Locate the cell with the specified text and output its (X, Y) center coordinate. 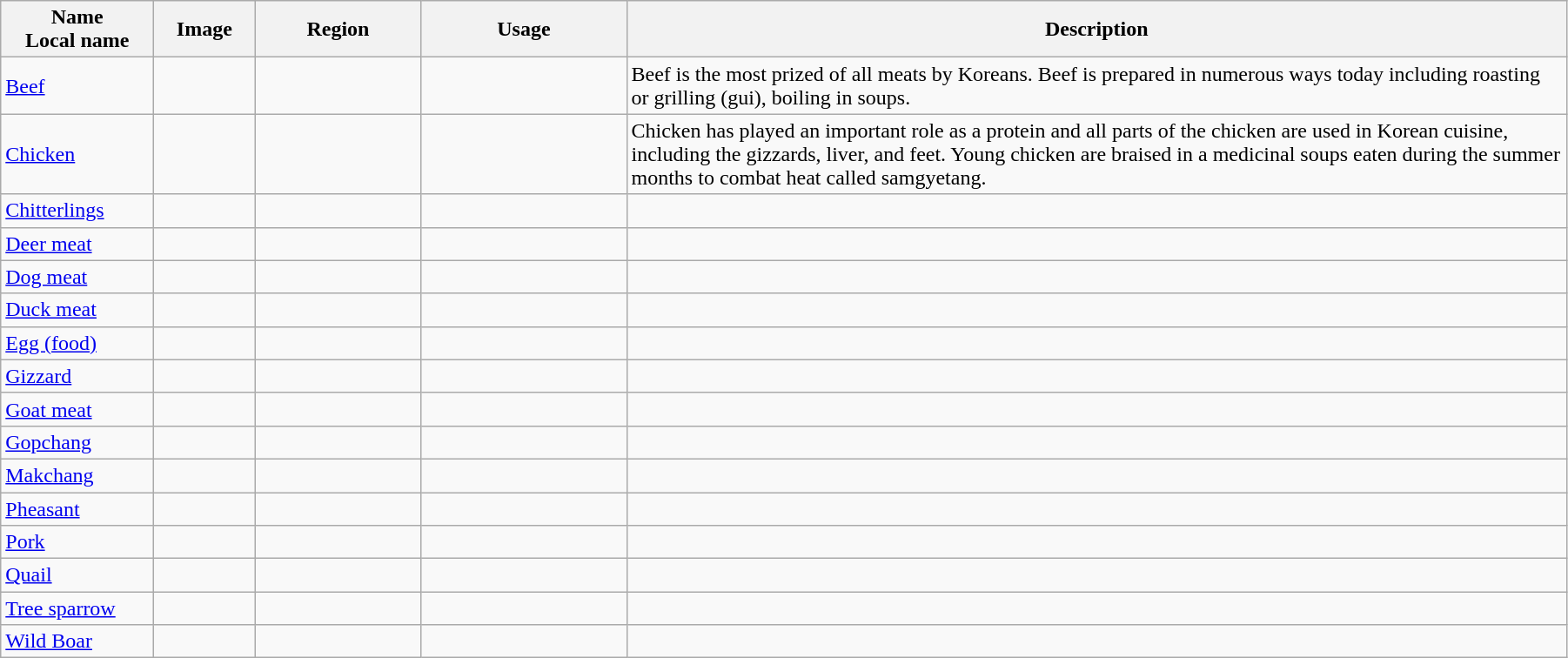
Chitterlings (77, 211)
Makchang (77, 475)
Gopchang (77, 442)
Region (338, 30)
Dog meat (77, 277)
Image (204, 30)
Gizzard (77, 376)
Goat meat (77, 409)
Pork (77, 542)
Tree sparrow (77, 608)
Chicken (77, 154)
Usage (524, 30)
Quail (77, 575)
Beef is the most prized of all meats by Koreans. Beef is prepared in numerous ways today including roasting or grilling (gui), boiling in soups. (1096, 85)
Deer meat (77, 244)
Description (1096, 30)
Egg (food) (77, 343)
Pheasant (77, 509)
Wild Boar (77, 641)
Beef (77, 85)
NameLocal name (77, 30)
Duck meat (77, 310)
